Determine the [X, Y] coordinate at the center of the cell enclosing the given text.  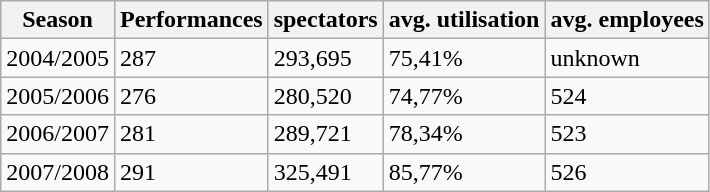
325,491 [326, 172]
Season [58, 20]
523 [627, 134]
75,41% [464, 58]
78,34% [464, 134]
2006/2007 [58, 134]
526 [627, 172]
unknown [627, 58]
291 [191, 172]
avg. utilisation [464, 20]
276 [191, 96]
280,520 [326, 96]
Performances [191, 20]
2007/2008 [58, 172]
293,695 [326, 58]
287 [191, 58]
spectators [326, 20]
85,77% [464, 172]
74,77% [464, 96]
2004/2005 [58, 58]
524 [627, 96]
2005/2006 [58, 96]
avg. employees [627, 20]
281 [191, 134]
289,721 [326, 134]
